Output the [X, Y] coordinate of the center of the cell containing the given text.  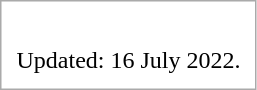
Updated: 16 July 2022. [129, 60]
